Find where the given text appears and provide that cell's center as (X, Y) coordinate. 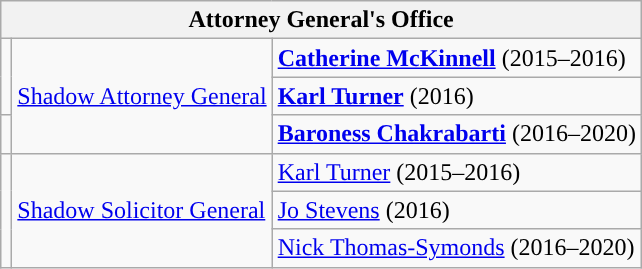
Karl Turner (2015–2016) (456, 172)
Jo Stevens (2016) (456, 210)
Nick Thomas-Symonds (2016–2020) (456, 248)
Baroness Chakrabarti (2016–2020) (456, 134)
Shadow Solicitor General (142, 210)
Attorney General's Office (322, 20)
Shadow Attorney General (142, 96)
Catherine McKinnell (2015–2016) (456, 58)
Karl Turner (2016) (456, 96)
